Return [x, y] of the center of cell containing provided text 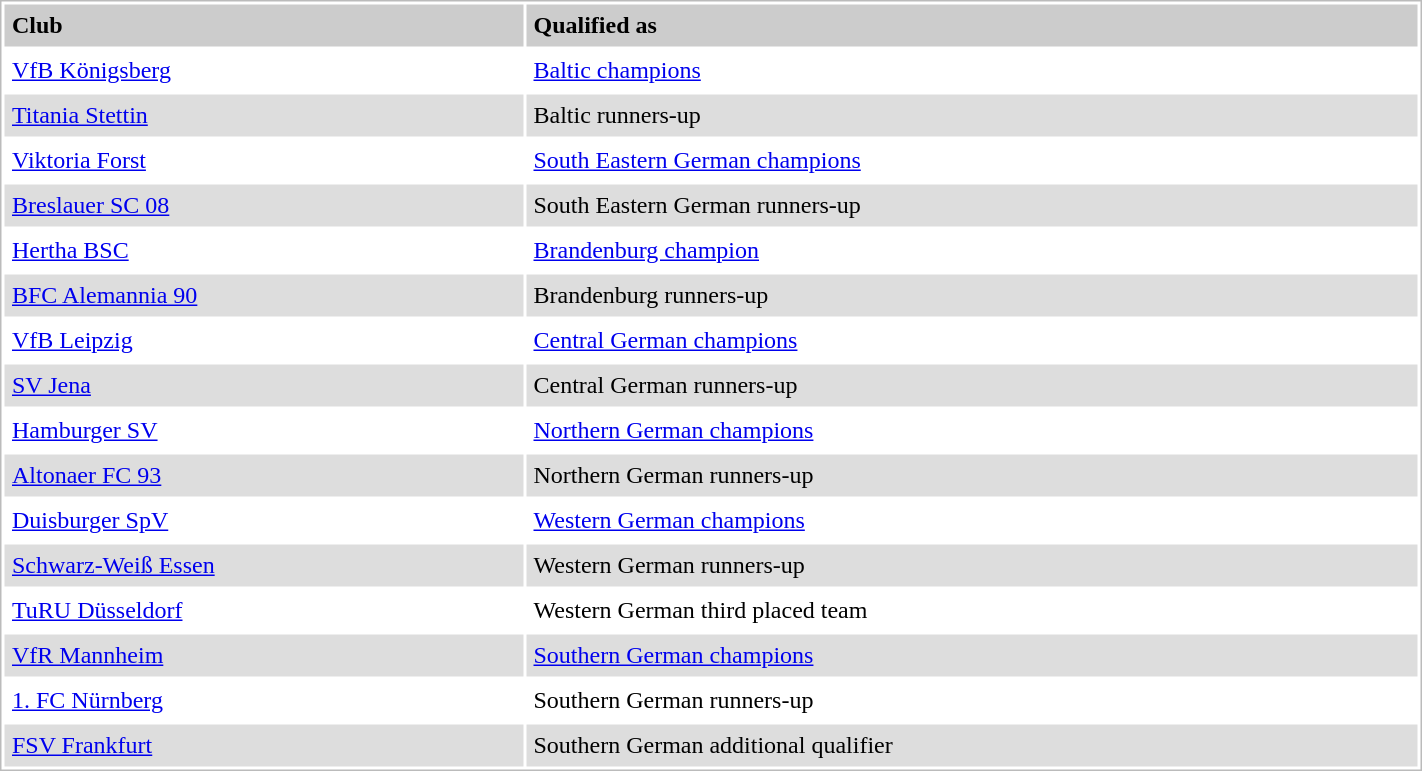
Brandenburg runners-up [972, 295]
Western German champions [972, 521]
1. FC Nürnberg [264, 701]
Central German champions [972, 341]
Viktoria Forst [264, 161]
SV Jena [264, 385]
Duisburger SpV [264, 521]
Baltic runners-up [972, 115]
Altonaer FC 93 [264, 475]
South Eastern German champions [972, 161]
South Eastern German runners-up [972, 205]
Hertha BSC [264, 251]
Brandenburg champion [972, 251]
Schwarz-Weiß Essen [264, 565]
VfR Mannheim [264, 655]
Hamburger SV [264, 431]
Western German third placed team [972, 611]
VfB Leipzig [264, 341]
Southern German champions [972, 655]
TuRU Düsseldorf [264, 611]
Central German runners-up [972, 385]
Northern German runners-up [972, 475]
Southern German additional qualifier [972, 745]
Southern German runners-up [972, 701]
Western German runners-up [972, 565]
BFC Alemannia 90 [264, 295]
Titania Stettin [264, 115]
Baltic champions [972, 71]
Breslauer SC 08 [264, 205]
Club [264, 25]
Northern German champions [972, 431]
VfB Königsberg [264, 71]
Qualified as [972, 25]
FSV Frankfurt [264, 745]
